Scan for the cell matching the given text and deliver its (X, Y) coordinate at center. 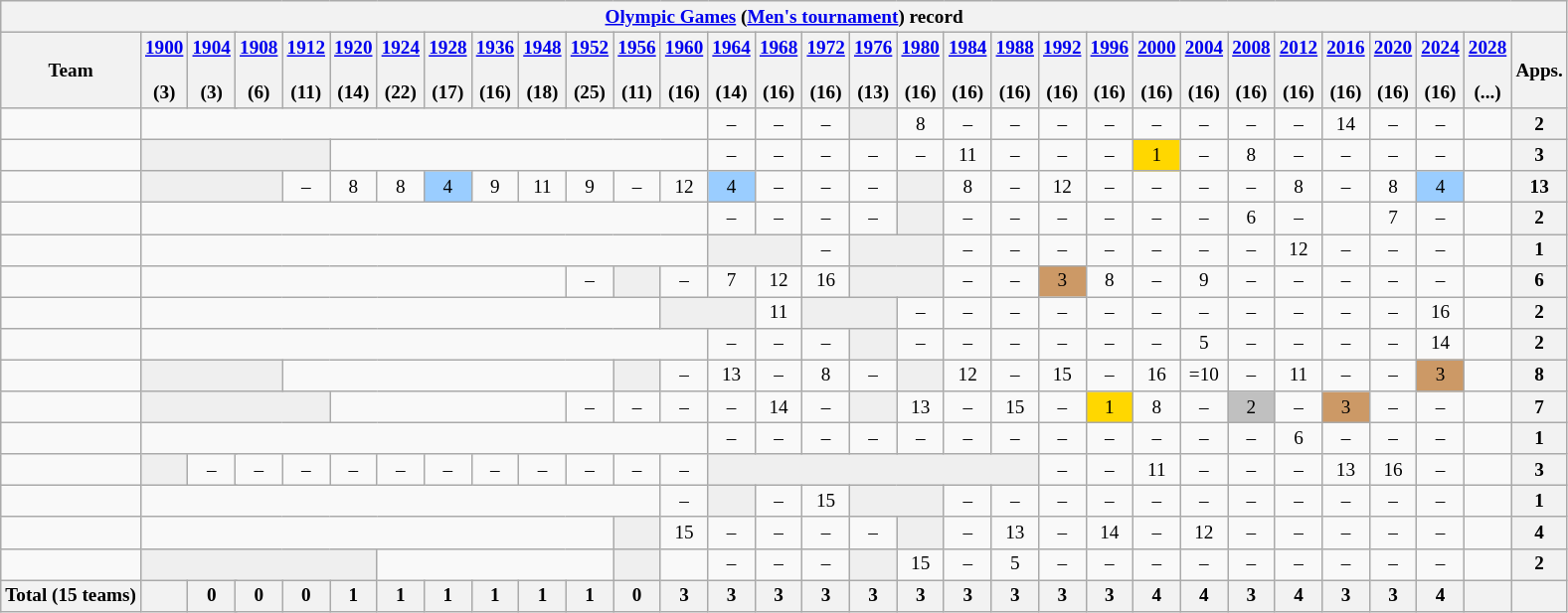
1920(14) (354, 70)
2012(16) (1299, 70)
1972(16) (826, 70)
1964(14) (732, 70)
1988(16) (1015, 70)
1980(16) (921, 70)
1904(3) (212, 70)
Total (15 teams) (72, 595)
2004(16) (1204, 70)
1976(13) (873, 70)
1912(11) (306, 70)
Team (72, 70)
1992(16) (1063, 70)
2000(16) (1157, 70)
1924(22) (401, 70)
1948(18) (543, 70)
1968(16) (779, 70)
2008(16) (1252, 70)
1960(16) (684, 70)
2024(16) (1441, 70)
1908(6) (259, 70)
1984(16) (967, 70)
1928(17) (448, 70)
2028(...) (1487, 70)
1952(25) (590, 70)
1936(16) (495, 70)
Apps. (1539, 70)
1900(3) (164, 70)
=10 (1204, 376)
Olympic Games (Men's tournament) record (784, 17)
1996(16) (1110, 70)
2020(16) (1393, 70)
1956(11) (637, 70)
2016(16) (1346, 70)
